Extract the (x, y) coordinate from the center of the cell holding the provided text.  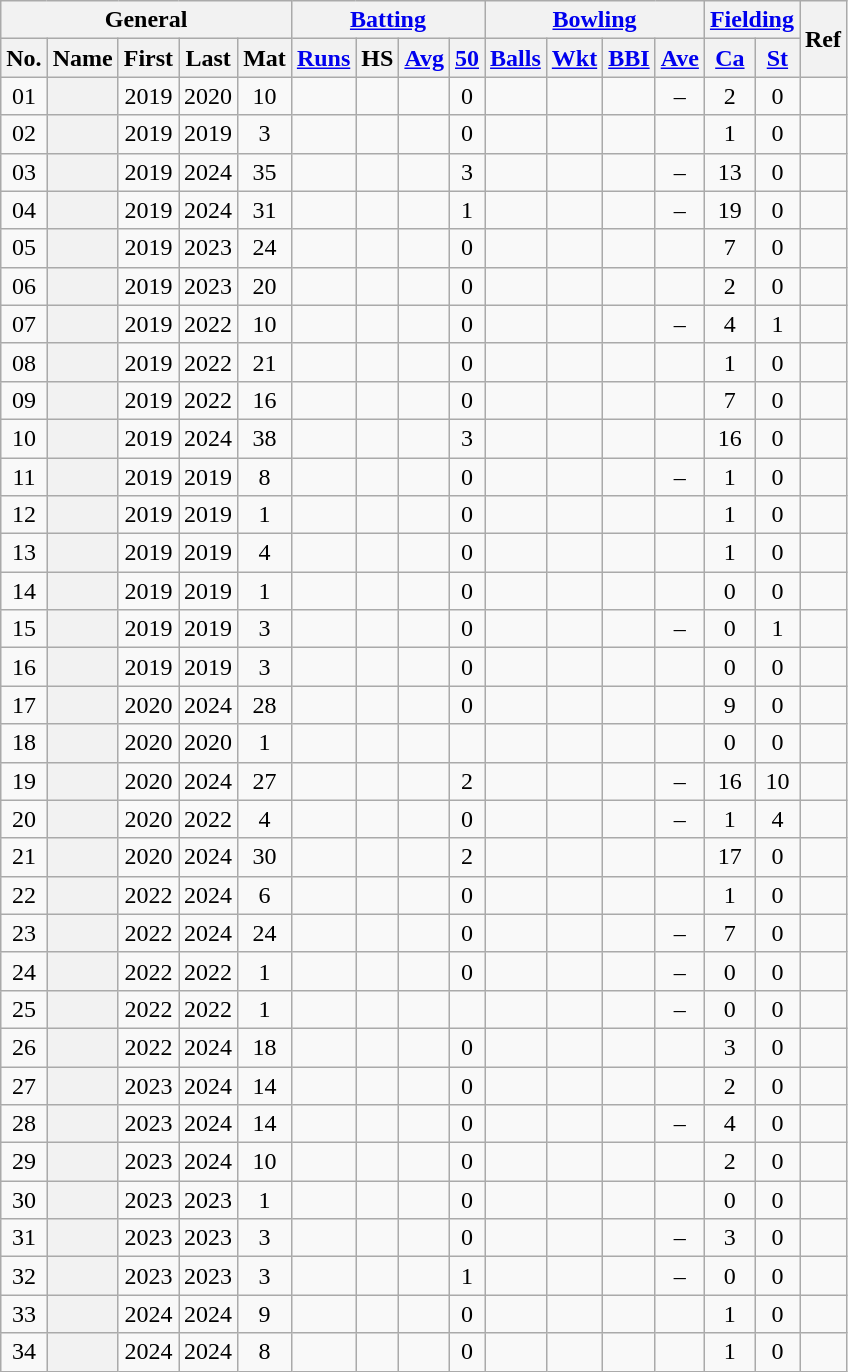
Ref (824, 39)
Avg (424, 58)
Bowling (595, 20)
Last (208, 58)
Fielding (752, 20)
33 (24, 1314)
General (146, 20)
15 (24, 629)
06 (24, 286)
50 (466, 58)
35 (265, 172)
22 (24, 895)
11 (24, 477)
02 (24, 134)
First (148, 58)
08 (24, 362)
Ca (730, 58)
BBI (629, 58)
25 (24, 1009)
26 (24, 1047)
29 (24, 1162)
Runs (323, 58)
Ave (680, 58)
Mat (265, 58)
01 (24, 96)
Wkt (574, 58)
38 (265, 438)
Batting (388, 20)
09 (24, 400)
12 (24, 515)
23 (24, 933)
07 (24, 324)
34 (24, 1352)
Name (82, 58)
32 (24, 1276)
6 (265, 895)
04 (24, 210)
St (777, 58)
HS (378, 58)
No. (24, 58)
05 (24, 248)
Balls (516, 58)
03 (24, 172)
